Detect which cell encompasses the target text, then output its [x, y] center coordinate. 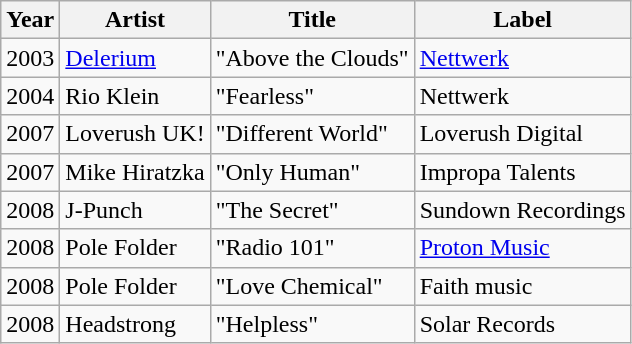
"Helpless" [312, 324]
Sundown Recordings [522, 210]
Mike Hiratzka [135, 172]
"Radio 101" [312, 248]
Proton Music [522, 248]
"Love Chemical" [312, 286]
Faith music [522, 286]
Label [522, 20]
"Fearless" [312, 96]
Loverush UK! [135, 134]
Year [30, 20]
2004 [30, 96]
Headstrong [135, 324]
Solar Records [522, 324]
Impropa Talents [522, 172]
"The Secret" [312, 210]
"Different World" [312, 134]
2003 [30, 58]
"Above the Clouds" [312, 58]
J-Punch [135, 210]
Artist [135, 20]
Rio Klein [135, 96]
Title [312, 20]
Delerium [135, 58]
"Only Human" [312, 172]
Loverush Digital [522, 134]
